Extract the [x, y] coordinate from the center of the cell holding the provided text.  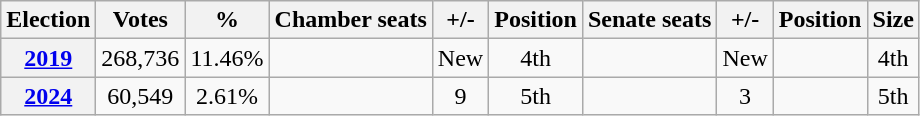
9 [460, 96]
Senate seats [649, 20]
2024 [48, 96]
Size [893, 20]
60,549 [140, 96]
2.61% [227, 96]
268,736 [140, 58]
% [227, 20]
3 [745, 96]
Chamber seats [350, 20]
2019 [48, 58]
11.46% [227, 58]
Election [48, 20]
Votes [140, 20]
